Return the (x, y) coordinate for the center point of the cell that contains the specified text.  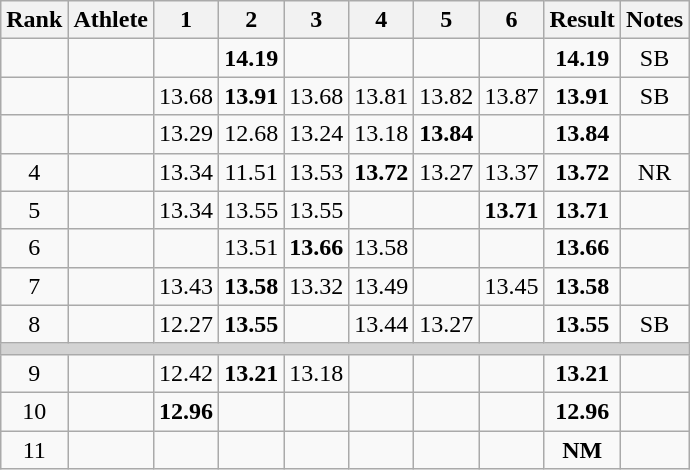
13.37 (512, 172)
13.49 (382, 286)
13.44 (382, 324)
Rank (34, 20)
Notes (654, 20)
NR (654, 172)
13.81 (382, 96)
9 (34, 373)
12.68 (252, 134)
13.45 (512, 286)
12.27 (186, 324)
11 (34, 449)
12.42 (186, 373)
13.82 (446, 96)
7 (34, 286)
Athlete (111, 20)
13.32 (316, 286)
13.87 (512, 96)
13.29 (186, 134)
1 (186, 20)
13.43 (186, 286)
10 (34, 411)
3 (316, 20)
NM (582, 449)
13.53 (316, 172)
13.51 (252, 248)
8 (34, 324)
Result (582, 20)
11.51 (252, 172)
13.24 (316, 134)
2 (252, 20)
